Identify which cell holds the provided text, then report its [X, Y] central coordinate. 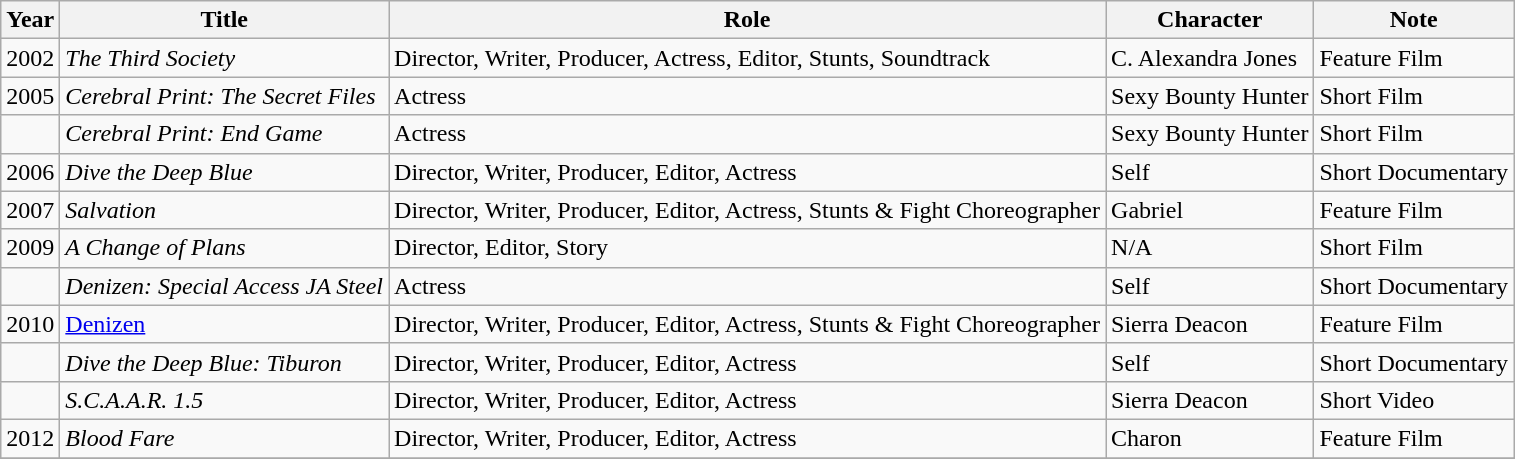
Cerebral Print: End Game [224, 134]
Salvation [224, 210]
S.C.A.A.R. 1.5 [224, 400]
2006 [30, 172]
Director, Writer, Producer, Actress, Editor, Stunts, Soundtrack [748, 58]
2005 [30, 96]
C. Alexandra Jones [1210, 58]
Note [1414, 20]
2009 [30, 248]
Blood Fare [224, 438]
Dive the Deep Blue: Tiburon [224, 362]
Charon [1210, 438]
2002 [30, 58]
N/A [1210, 248]
Character [1210, 20]
Role [748, 20]
2010 [30, 324]
Dive the Deep Blue [224, 172]
Denizen: Special Access JA Steel [224, 286]
Denizen [224, 324]
A Change of Plans [224, 248]
Title [224, 20]
Cerebral Print: The Secret Files [224, 96]
Year [30, 20]
Short Video [1414, 400]
2012 [30, 438]
Gabriel [1210, 210]
The Third Society [224, 58]
Director, Editor, Story [748, 248]
2007 [30, 210]
